From the cell containing the given text, extract its center point as (X, Y) coordinate. 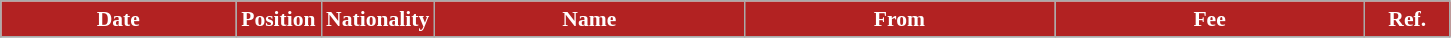
Nationality (378, 19)
Fee (1210, 19)
Position (278, 19)
Name (589, 19)
Date (118, 19)
Ref. (1408, 19)
From (899, 19)
